Output the [X, Y] coordinate of the center of the cell containing the given text.  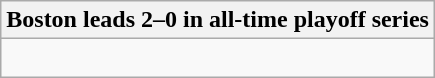
Boston leads 2–0 in all-time playoff series [218, 20]
